Return (X, Y) of the center of cell containing provided text 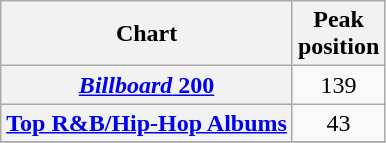
Chart (147, 34)
Top R&B/Hip-Hop Albums (147, 123)
Billboard 200 (147, 85)
139 (338, 85)
Peakposition (338, 34)
43 (338, 123)
